Extract the [X, Y] coordinate from the center of the cell holding the provided text.  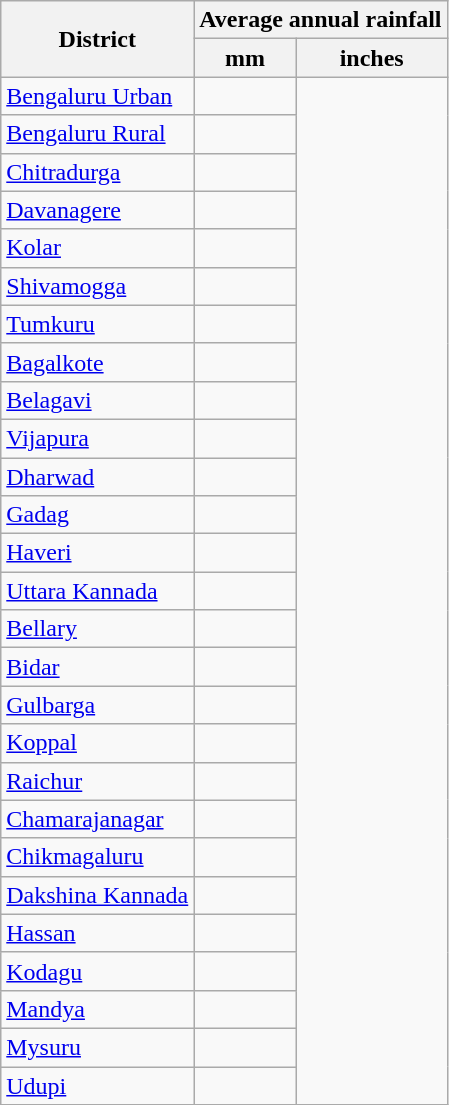
Uttara Kannada [98, 591]
Dakshina Kannada [98, 895]
Hassan [98, 933]
Bengaluru Urban [98, 96]
Raichur [98, 781]
Gulbarga [98, 705]
Chamarajanagar [98, 819]
Udupi [98, 1085]
Bellary [98, 629]
Mysuru [98, 1047]
Gadag [98, 515]
mm [246, 58]
Bagalkote [98, 362]
Koppal [98, 743]
Chitradurga [98, 172]
Tumkuru [98, 324]
Kodagu [98, 971]
Average annual rainfall [320, 20]
Vijapura [98, 438]
Bengaluru Rural [98, 134]
Belagavi [98, 400]
Dharwad [98, 477]
Davanagere [98, 210]
Haveri [98, 553]
Kolar [98, 248]
Bidar [98, 667]
inches [372, 58]
Chikmagaluru [98, 857]
Shivamogga [98, 286]
District [98, 39]
Mandya [98, 1009]
